Find where the given text appears and provide that cell's center as [X, Y] coordinate. 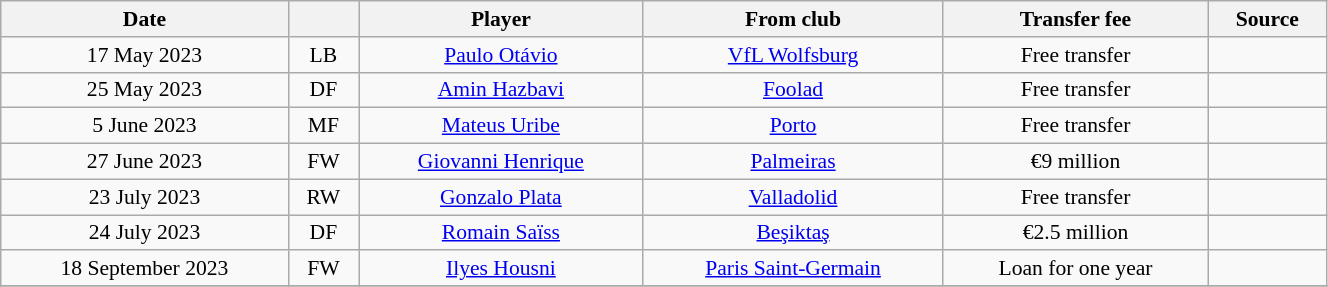
Loan for one year [1076, 269]
Palmeiras [793, 162]
Paulo Otávio [501, 55]
Amin Hazbavi [501, 90]
25 May 2023 [144, 90]
Source [1267, 19]
18 September 2023 [144, 269]
17 May 2023 [144, 55]
Romain Saïss [501, 233]
RW [324, 197]
24 July 2023 [144, 233]
Paris Saint-Germain [793, 269]
Giovanni Henrique [501, 162]
Player [501, 19]
Foolad [793, 90]
Transfer fee [1076, 19]
Ilyes Housni [501, 269]
Beşiktaş [793, 233]
Porto [793, 126]
Mateus Uribe [501, 126]
LB [324, 55]
€2.5 million [1076, 233]
Date [144, 19]
Gonzalo Plata [501, 197]
23 July 2023 [144, 197]
VfL Wolfsburg [793, 55]
MF [324, 126]
27 June 2023 [144, 162]
From club [793, 19]
€9 million [1076, 162]
5 June 2023 [144, 126]
Valladolid [793, 197]
